Scan for the cell matching the given text and deliver its (X, Y) coordinate at center. 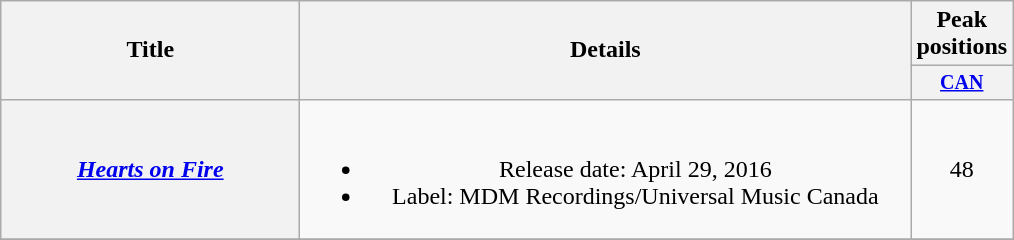
Title (150, 50)
Release date: April 29, 2016Label: MDM Recordings/Universal Music Canada (606, 169)
Details (606, 50)
Peakpositions (962, 34)
CAN (962, 82)
Hearts on Fire (150, 169)
48 (962, 169)
